For the text-containing cell, return its midpoint in (x, y) coordinate format. 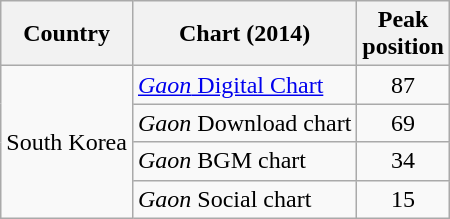
87 (403, 85)
Chart (2014) (244, 34)
34 (403, 161)
15 (403, 199)
Gaon Social chart (244, 199)
Peakposition (403, 34)
Gaon BGM chart (244, 161)
69 (403, 123)
Gaon Digital Chart (244, 85)
South Korea (67, 142)
Gaon Download chart (244, 123)
Country (67, 34)
